Pinpoint the cell where the given text exists, returning its (x, y) midpoint coordinate. 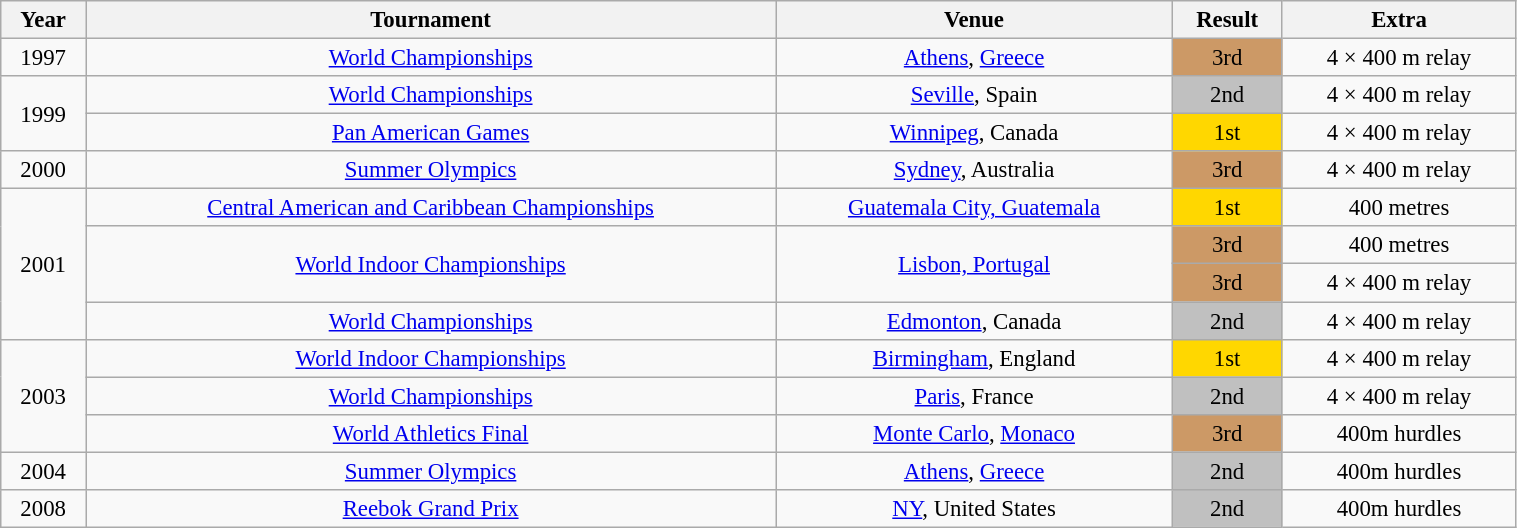
Result (1227, 20)
World Athletics Final (431, 433)
2003 (44, 396)
1997 (44, 58)
Guatemala City, Guatemala (974, 208)
Reebok Grand Prix (431, 509)
Monte Carlo, Monaco (974, 433)
2001 (44, 264)
Tournament (431, 20)
2000 (44, 170)
Edmonton, Canada (974, 321)
Winnipeg, Canada (974, 133)
Birmingham, England (974, 358)
Sydney, Australia (974, 170)
NY, United States (974, 509)
Central American and Caribbean Championships (431, 208)
2008 (44, 509)
Lisbon, Portugal (974, 264)
Seville, Spain (974, 95)
1999 (44, 114)
Pan American Games (431, 133)
Paris, France (974, 396)
2004 (44, 471)
Extra (1399, 20)
Year (44, 20)
Venue (974, 20)
